Detect which cell encompasses the target text, then output its (X, Y) center coordinate. 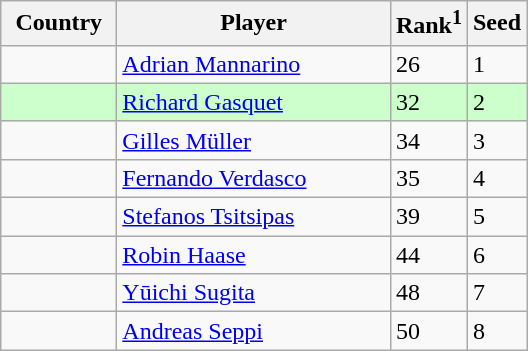
Yūichi Sugita (254, 293)
32 (428, 102)
48 (428, 293)
Player (254, 24)
Adrian Mannarino (254, 64)
Fernando Verdasco (254, 178)
3 (496, 140)
5 (496, 217)
Richard Gasquet (254, 102)
26 (428, 64)
Country (59, 24)
Seed (496, 24)
35 (428, 178)
39 (428, 217)
Gilles Müller (254, 140)
Stefanos Tsitsipas (254, 217)
34 (428, 140)
44 (428, 255)
7 (496, 293)
Robin Haase (254, 255)
6 (496, 255)
Rank1 (428, 24)
1 (496, 64)
4 (496, 178)
Andreas Seppi (254, 331)
8 (496, 331)
50 (428, 331)
2 (496, 102)
